Capture the cell that displays the provided text and extract its [x, y] central coordinate. 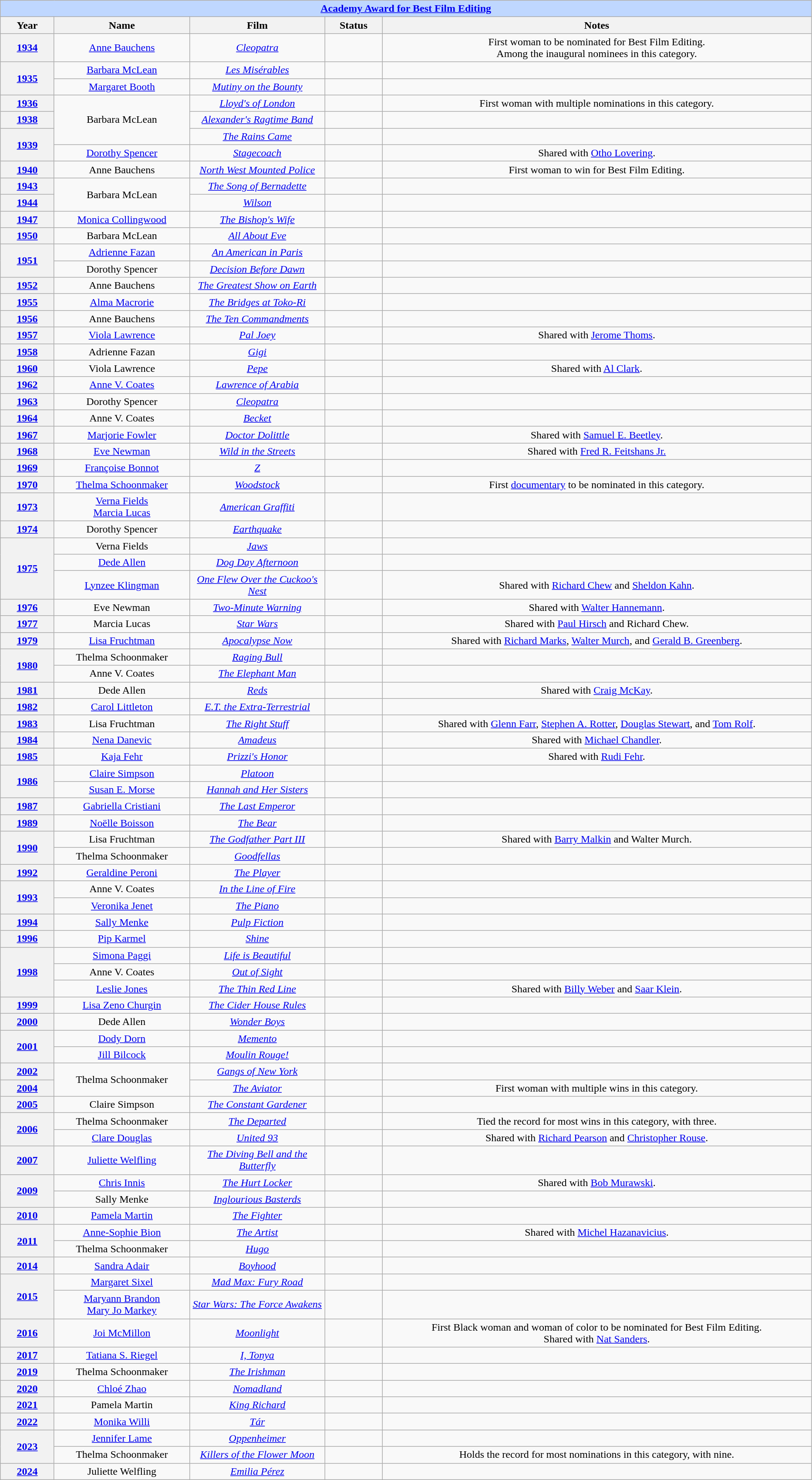
1958 [27, 352]
2007 [27, 1160]
King Richard [257, 1405]
1983 [27, 723]
Hannah and Her Sisters [257, 790]
The Elephant Man [257, 674]
1957 [27, 335]
1964 [27, 418]
Shared with Michael Chandler. [597, 740]
2002 [27, 1072]
First documentary to be nominated in this category. [597, 485]
Shared with Jerome Thoms. [597, 335]
Killers of the Flower Moon [257, 1455]
Doctor Dolittle [257, 435]
1980 [27, 665]
Gigi [257, 352]
The Departed [257, 1121]
1968 [27, 451]
Dody Dorn [122, 1038]
1987 [27, 806]
Pal Joey [257, 335]
Susan E. Morse [122, 790]
Shared with Paul Hirsch and Richard Chew. [597, 624]
Lisa Zeno Churgin [122, 1005]
Becket [257, 418]
Geraldine Peroni [122, 873]
Shine [257, 939]
Hugo [257, 1249]
2005 [27, 1105]
Shared with Richard Pearson and Christopher Rouse. [597, 1138]
Pip Karmel [122, 939]
Tatiana S. Riegel [122, 1355]
1935 [27, 78]
1986 [27, 781]
The Bridges at Toko-Ri [257, 302]
Jaws [257, 546]
1982 [27, 707]
The Fighter [257, 1216]
I, Tonya [257, 1355]
Pepe [257, 368]
Moonlight [257, 1332]
Carol Littleton [122, 707]
1951 [27, 261]
First woman with multiple wins in this category. [597, 1088]
Monica Collingwood [122, 219]
Monika Willi [122, 1422]
Shared with Barry Malkin and Walter Murch. [597, 839]
1981 [27, 690]
Françoise Bonnot [122, 468]
North West Mounted Police [257, 169]
Goodfellas [257, 856]
Marjorie Fowler [122, 435]
Jennifer Lame [122, 1438]
1975 [27, 569]
The Irishman [257, 1372]
Kaja Fehr [122, 756]
1962 [27, 385]
1976 [27, 607]
E.T. the Extra-Terrestrial [257, 707]
1955 [27, 302]
2000 [27, 1022]
Lloyd's of London [257, 103]
First Black woman and woman of color to be nominated for Best Film Editing.Shared with Nat Sanders. [597, 1332]
Shared with Samuel E. Beetley. [597, 435]
Marcia Lucas [122, 624]
Shared with Billy Weber and Saar Klein. [597, 988]
The Song of Bernadette [257, 186]
Star Wars: The Force Awakens [257, 1305]
The Aviator [257, 1088]
Shared with Bob Murawski. [597, 1183]
The Greatest Show on Earth [257, 286]
Shared with Rudi Fehr. [597, 756]
Holds the record for most nominations in this category, with nine. [597, 1455]
Shared with Craig McKay. [597, 690]
The Piano [257, 906]
Sandra Adair [122, 1265]
2022 [27, 1422]
One Flew Over the Cuckoo's Nest [257, 585]
1967 [27, 435]
Mad Max: Fury Road [257, 1282]
2001 [27, 1047]
First woman with multiple nominations in this category. [597, 103]
Alexander's Ragtime Band [257, 120]
Out of Sight [257, 972]
The Thin Red Line [257, 988]
1973 [27, 507]
Dog Day Afternoon [257, 563]
Shared with Otho Lovering. [597, 153]
Verna FieldsMarcia Lucas [122, 507]
1990 [27, 848]
2014 [27, 1265]
1934 [27, 48]
The Diving Bell and the Butterfly [257, 1160]
Prizzi's Honor [257, 756]
2011 [27, 1241]
2024 [27, 1471]
The Ten Commandments [257, 319]
Nomadland [257, 1389]
Chloé Zhao [122, 1389]
Mutiny on the Bounty [257, 87]
1993 [27, 897]
Earthquake [257, 529]
1979 [27, 641]
The Player [257, 873]
1974 [27, 529]
Emilia Pérez [257, 1471]
2010 [27, 1216]
The Last Emperor [257, 806]
1970 [27, 485]
Moulin Rouge! [257, 1055]
Gabriella Cristiani [122, 806]
Anne-Sophie Bion [122, 1232]
1985 [27, 756]
The Artist [257, 1232]
1944 [27, 202]
1992 [27, 873]
Lawrence of Arabia [257, 385]
1950 [27, 236]
1963 [27, 401]
The Cider House Rules [257, 1005]
2019 [27, 1372]
Shared with Richard Chew and Sheldon Kahn. [597, 585]
The Godfather Part III [257, 839]
1969 [27, 468]
The Hurt Locker [257, 1183]
Film [257, 25]
Amadeus [257, 740]
Joi McMillon [122, 1332]
Maryann BrandonMary Jo Markey [122, 1305]
The Right Stuff [257, 723]
Tied the record for most wins in this category, with three. [597, 1121]
Simona Paggi [122, 955]
Academy Award for Best Film Editing [406, 9]
1956 [27, 319]
1943 [27, 186]
The Bear [257, 823]
Notes [597, 25]
First woman to be nominated for Best Film Editing.Among the inaugural nominees in this category. [597, 48]
1960 [27, 368]
Woodstock [257, 485]
Margaret Booth [122, 87]
1994 [27, 922]
The Rains Came [257, 136]
Star Wars [257, 624]
Jill Bilcock [122, 1055]
Name [122, 25]
1940 [27, 169]
Shared with Glenn Farr, Stephen A. Rotter, Douglas Stewart, and Tom Rolf. [597, 723]
Shared with Al Clark. [597, 368]
The Constant Gardener [257, 1105]
An American in Paris [257, 253]
Tár [257, 1422]
Margaret Sixel [122, 1282]
1952 [27, 286]
1998 [27, 972]
Shared with Michel Hazanavicius. [597, 1232]
Stagecoach [257, 153]
1936 [27, 103]
The Bishop's Wife [257, 219]
1939 [27, 145]
2015 [27, 1296]
Life is Beautiful [257, 955]
1999 [27, 1005]
2006 [27, 1129]
1938 [27, 120]
Shared with Walter Hannemann. [597, 607]
1947 [27, 219]
Clare Douglas [122, 1138]
Les Misérables [257, 70]
In the Line of Fire [257, 889]
1984 [27, 740]
Inglourious Basterds [257, 1199]
Raging Bull [257, 657]
Veronika Jenet [122, 906]
Z [257, 468]
1977 [27, 624]
Platoon [257, 773]
Apocalypse Now [257, 641]
Pulp Fiction [257, 922]
Two-Minute Warning [257, 607]
Noëlle Boisson [122, 823]
Status [354, 25]
Shared with Richard Marks, Walter Murch, and Gerald B. Greenberg. [597, 641]
Gangs of New York [257, 1072]
Oppenheimer [257, 1438]
2021 [27, 1405]
Reds [257, 690]
Wonder Boys [257, 1022]
Year [27, 25]
Chris Innis [122, 1183]
United 93 [257, 1138]
Boyhood [257, 1265]
Decision Before Dawn [257, 269]
1996 [27, 939]
Alma Macrorie [122, 302]
2020 [27, 1389]
Shared with Fred R. Feitshans Jr. [597, 451]
Nena Danevic [122, 740]
2004 [27, 1088]
2009 [27, 1191]
Memento [257, 1038]
2023 [27, 1446]
2016 [27, 1332]
2017 [27, 1355]
Lynzee Klingman [122, 585]
American Graffiti [257, 507]
Wild in the Streets [257, 451]
Leslie Jones [122, 988]
First woman to win for Best Film Editing. [597, 169]
1989 [27, 823]
Verna Fields [122, 546]
All About Eve [257, 236]
Wilson [257, 202]
